Scan for the cell matching the given text and deliver its (X, Y) coordinate at center. 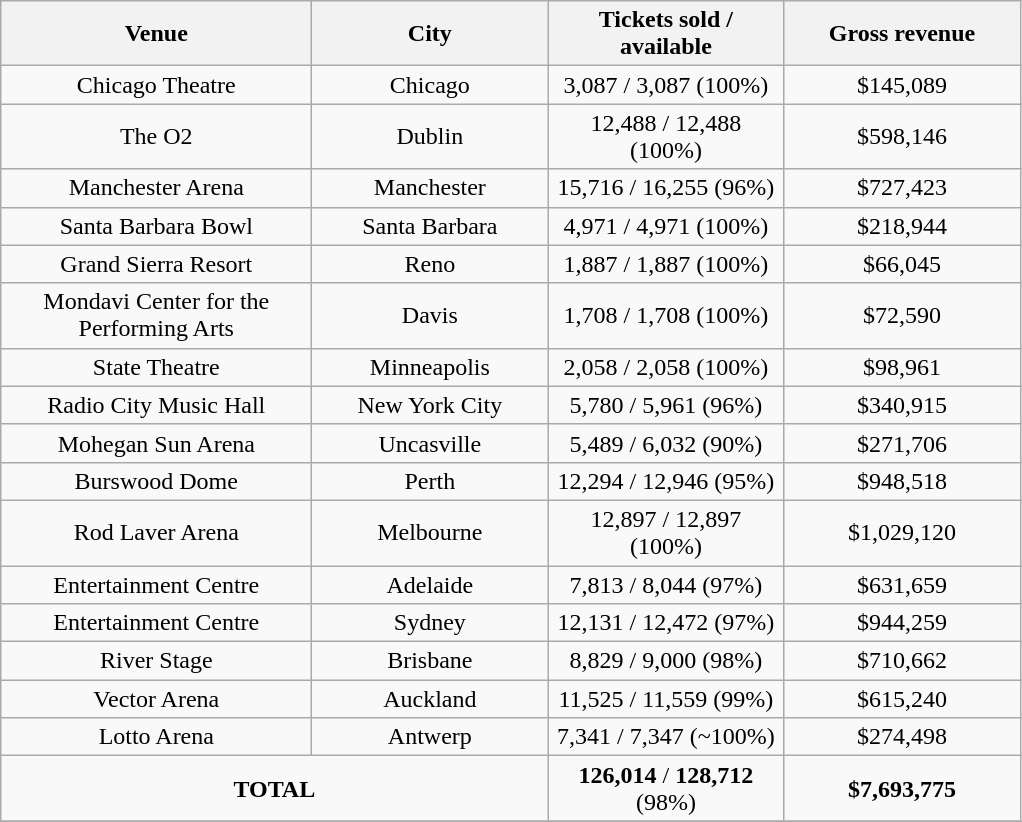
$98,961 (902, 367)
7,813 / 8,044 (97%) (666, 585)
Auckland (430, 699)
Santa Barbara Bowl (156, 226)
Davis (430, 316)
12,294 / 12,946 (95%) (666, 481)
$631,659 (902, 585)
Lotto Arena (156, 737)
Minneapolis (430, 367)
$598,146 (902, 136)
$66,045 (902, 264)
Antwerp (430, 737)
$1,029,120 (902, 532)
Uncasville (430, 443)
New York City (430, 405)
5,489 / 6,032 (90%) (666, 443)
126,014 / 128,712 (98%) (666, 788)
Melbourne (430, 532)
Radio City Music Hall (156, 405)
$218,944 (902, 226)
$340,915 (902, 405)
Venue (156, 34)
Vector Arena (156, 699)
Sydney (430, 623)
Mohegan Sun Arena (156, 443)
Tickets sold / available (666, 34)
State Theatre (156, 367)
Adelaide (430, 585)
$948,518 (902, 481)
Grand Sierra Resort (156, 264)
5,780 / 5,961 (96%) (666, 405)
Gross revenue (902, 34)
12,488 / 12,488 (100%) (666, 136)
11,525 / 11,559 (99%) (666, 699)
1,708 / 1,708 (100%) (666, 316)
TOTAL (274, 788)
$145,089 (902, 85)
Mondavi Center for the Performing Arts (156, 316)
Dublin (430, 136)
1,887 / 1,887 (100%) (666, 264)
$72,590 (902, 316)
12,897 / 12,897 (100%) (666, 532)
7,341 / 7,347 (~100%) (666, 737)
Brisbane (430, 661)
4,971 / 4,971 (100%) (666, 226)
The O2 (156, 136)
$727,423 (902, 188)
$615,240 (902, 699)
Chicago Theatre (156, 85)
$944,259 (902, 623)
8,829 / 9,000 (98%) (666, 661)
$271,706 (902, 443)
Santa Barbara (430, 226)
Perth (430, 481)
Chicago (430, 85)
Rod Laver Arena (156, 532)
Manchester Arena (156, 188)
12,131 / 12,472 (97%) (666, 623)
$7,693,775 (902, 788)
River Stage (156, 661)
$710,662 (902, 661)
Reno (430, 264)
$274,498 (902, 737)
3,087 / 3,087 (100%) (666, 85)
Burswood Dome (156, 481)
Manchester (430, 188)
2,058 / 2,058 (100%) (666, 367)
City (430, 34)
15,716 / 16,255 (96%) (666, 188)
